Identify which cell holds the provided text, then report its [x, y] central coordinate. 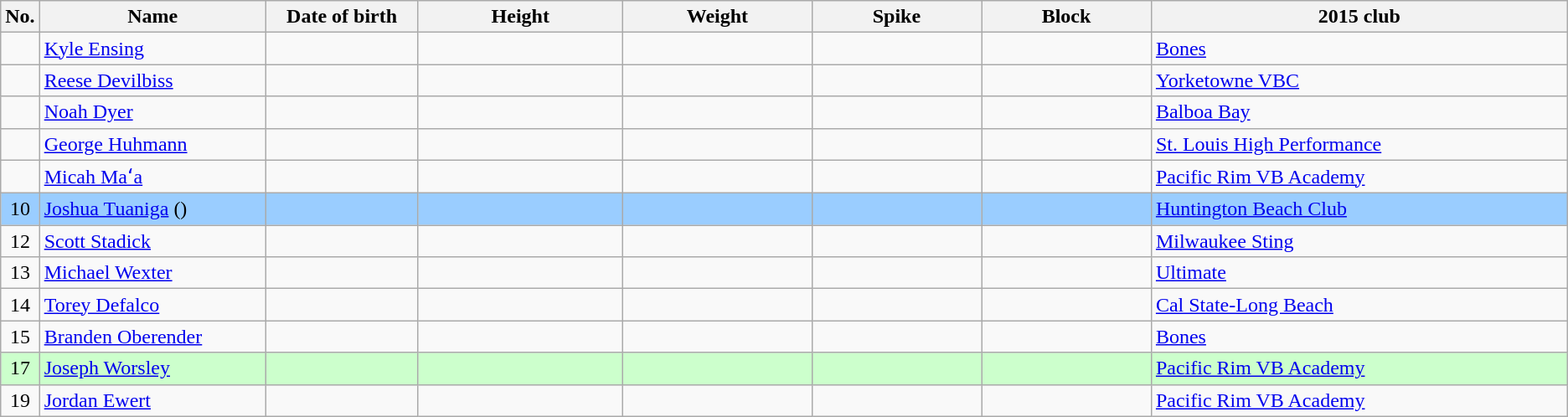
Yorketowne VBC [1359, 80]
Michael Wexter [152, 273]
Micah Maʻa [152, 177]
Balboa Bay [1359, 112]
Name [152, 17]
Torey Defalco [152, 305]
St. Louis High Performance [1359, 144]
Joseph Worsley [152, 368]
Ultimate [1359, 273]
Block [1067, 17]
Jordan Ewert [152, 400]
13 [20, 273]
2015 club [1359, 17]
Branden Oberender [152, 337]
Milwaukee Sting [1359, 241]
Height [521, 17]
Cal State-Long Beach [1359, 305]
Date of birth [342, 17]
Scott Stadick [152, 241]
12 [20, 241]
Joshua Tuaniga () [152, 209]
14 [20, 305]
No. [20, 17]
Huntington Beach Club [1359, 209]
Weight [717, 17]
17 [20, 368]
10 [20, 209]
19 [20, 400]
Spike [896, 17]
Noah Dyer [152, 112]
George Huhmann [152, 144]
15 [20, 337]
Kyle Ensing [152, 49]
Reese Devilbiss [152, 80]
